Scan for the cell matching the given text and deliver its [X, Y] coordinate at center. 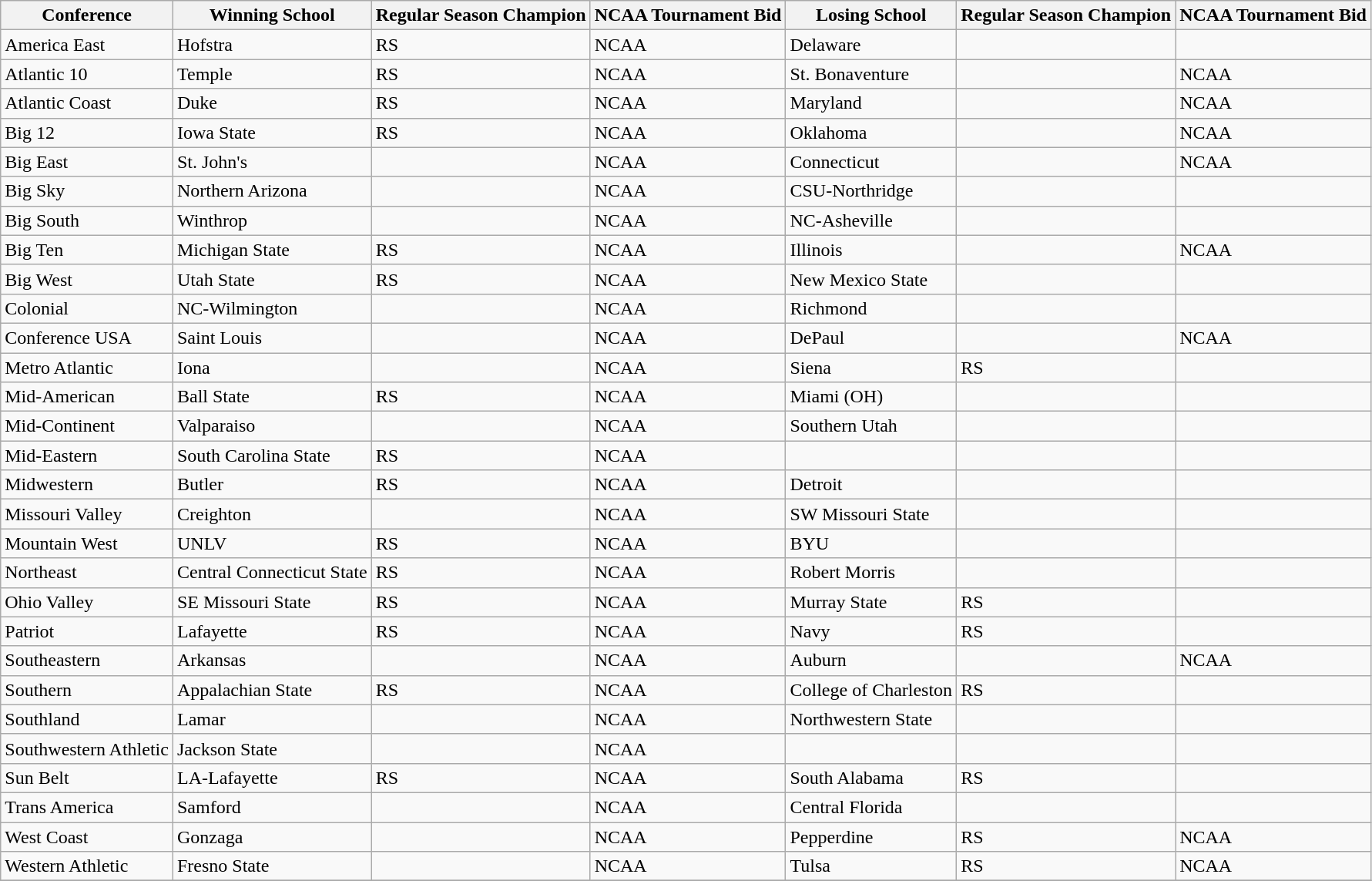
South Carolina State [272, 456]
Navy [871, 631]
Pepperdine [871, 836]
New Mexico State [871, 279]
Miami (OH) [871, 397]
Southern Utah [871, 426]
Samford [272, 807]
Utah State [272, 279]
Siena [871, 368]
Winning School [272, 15]
Central Florida [871, 807]
Atlantic Coast [87, 103]
Northern Arizona [272, 191]
Winthrop [272, 220]
South Alabama [871, 778]
Fresno State [272, 866]
Losing School [871, 15]
Detroit [871, 485]
West Coast [87, 836]
Big South [87, 220]
DePaul [871, 338]
BYU [871, 543]
Temple [272, 74]
Mid-Continent [87, 426]
Iowa State [272, 133]
Iona [272, 368]
SE Missouri State [272, 602]
Conference USA [87, 338]
Mid-American [87, 397]
Northwestern State [871, 719]
Mid-Eastern [87, 456]
Auburn [871, 661]
Ball State [272, 397]
Appalachian State [272, 690]
Big Sky [87, 191]
Sun Belt [87, 778]
Big East [87, 162]
Big 12 [87, 133]
Robert Morris [871, 573]
Conference [87, 15]
Delaware [871, 45]
Jackson State [272, 748]
NC-Asheville [871, 220]
Mountain West [87, 543]
Connecticut [871, 162]
UNLV [272, 543]
Colonial [87, 308]
Lafayette [272, 631]
Central Connecticut State [272, 573]
NC-Wilmington [272, 308]
Murray State [871, 602]
Ohio Valley [87, 602]
Richmond [871, 308]
Midwestern [87, 485]
America East [87, 45]
Patriot [87, 631]
Atlantic 10 [87, 74]
Butler [272, 485]
Big West [87, 279]
Arkansas [272, 661]
Oklahoma [871, 133]
Maryland [871, 103]
St. John's [272, 162]
Northeast [87, 573]
Trans America [87, 807]
Creighton [272, 514]
Southwestern Athletic [87, 748]
Missouri Valley [87, 514]
LA-Lafayette [272, 778]
College of Charleston [871, 690]
Southeastern [87, 661]
Duke [272, 103]
Western Athletic [87, 866]
Gonzaga [272, 836]
Big Ten [87, 250]
Hofstra [272, 45]
Tulsa [871, 866]
Illinois [871, 250]
Southland [87, 719]
St. Bonaventure [871, 74]
Saint Louis [272, 338]
CSU-Northridge [871, 191]
Michigan State [272, 250]
Southern [87, 690]
SW Missouri State [871, 514]
Lamar [272, 719]
Valparaiso [272, 426]
Metro Atlantic [87, 368]
